Identify which cell holds the provided text, then report its [x, y] central coordinate. 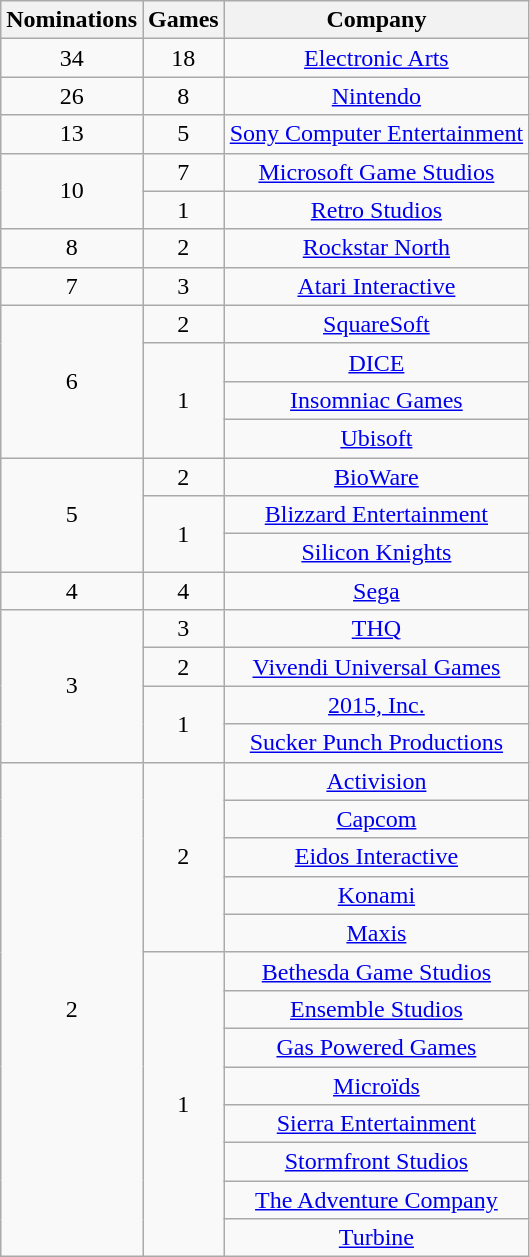
Rockstar North [376, 248]
THQ [376, 629]
Sierra Entertainment [376, 1124]
The Adventure Company [376, 1200]
Microïds [376, 1085]
Ubisoft [376, 438]
Sega [376, 591]
Turbine [376, 1238]
Microsoft Game Studios [376, 172]
13 [72, 134]
Maxis [376, 933]
Gas Powered Games [376, 1047]
Atari Interactive [376, 286]
Retro Studios [376, 210]
Vivendi Universal Games [376, 667]
Insomniac Games [376, 400]
10 [72, 191]
Blizzard Entertainment [376, 515]
Sucker Punch Productions [376, 743]
Games [183, 20]
Silicon Knights [376, 553]
26 [72, 96]
DICE [376, 362]
2015, Inc. [376, 705]
Bethesda Game Studios [376, 971]
6 [72, 381]
Konami [376, 895]
Activision [376, 781]
Ensemble Studios [376, 1009]
Sony Computer Entertainment [376, 134]
Eidos Interactive [376, 857]
Electronic Arts [376, 58]
SquareSoft [376, 324]
34 [72, 58]
18 [183, 58]
Stormfront Studios [376, 1162]
Capcom [376, 819]
Nominations [72, 20]
Company [376, 20]
Nintendo [376, 96]
BioWare [376, 477]
